Extract the (X, Y) coordinate from the center of the cell holding the provided text.  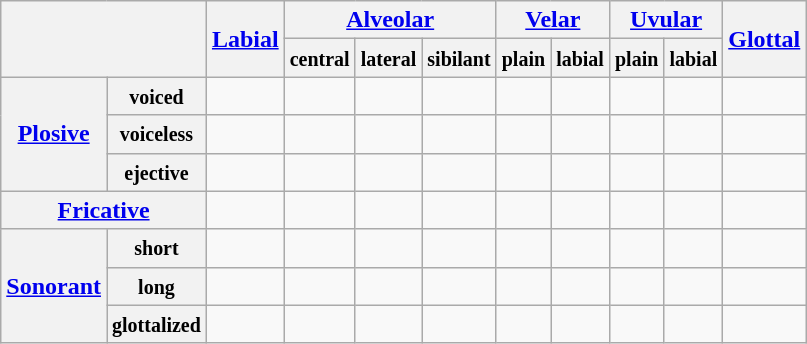
Labial (245, 39)
voiced (156, 96)
glottalized (156, 324)
Velar (552, 20)
short (156, 248)
Glottal (764, 39)
Uvular (666, 20)
long (156, 286)
central (320, 58)
sibilant (459, 58)
voiceless (156, 134)
Sonorant (54, 286)
Alveolar (390, 20)
ejective (156, 172)
lateral (388, 58)
Plosive (54, 134)
Fricative (104, 210)
